Locate the cell with the specified text and output its (X, Y) center coordinate. 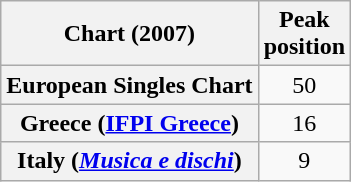
9 (304, 161)
Greece (IFPI Greece) (130, 123)
Italy (Musica e dischi) (130, 161)
Chart (2007) (130, 34)
Peakposition (304, 34)
50 (304, 85)
16 (304, 123)
European Singles Chart (130, 85)
